Pinpoint the cell where the given text exists, returning its [x, y] midpoint coordinate. 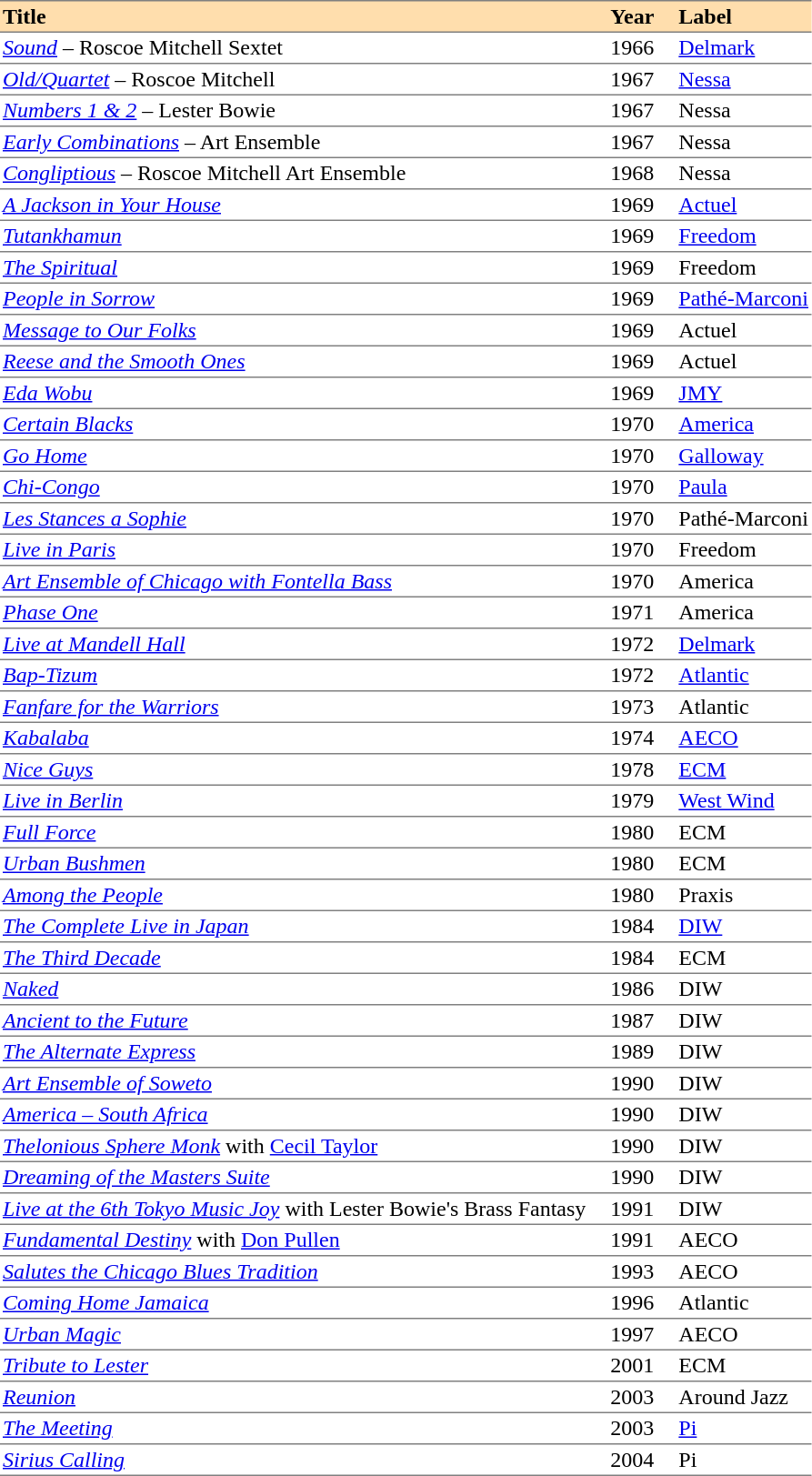
Nice Guys [295, 770]
Kabalaba [295, 738]
Among the People [295, 896]
The Third Decade [295, 958]
1978 [632, 770]
Label [744, 16]
Reese and the Smooth Ones [295, 362]
People in Sorrow [295, 299]
Tutankhamun [295, 236]
The Meeting [295, 1429]
2004 [632, 1460]
Tribute to Lester [295, 1366]
Thelonious Sphere Monk with Cecil Taylor [295, 1147]
JMY [744, 394]
Title [295, 16]
Bap-Tizum [295, 676]
Sound – Roscoe Mitchell Sextet [295, 48]
Dreaming of the Masters Suite [295, 1178]
Message to Our Folks [295, 330]
1993 [632, 1272]
Certain Blacks [295, 425]
Eda Wobu [295, 394]
Live in Berlin [295, 801]
1966 [632, 48]
Go Home [295, 456]
Fanfare for the Warriors [295, 707]
2001 [632, 1366]
Live in Paris [295, 550]
Year [632, 16]
Chi-Congo [295, 487]
Coming Home Jamaica [295, 1303]
Salutes the Chicago Blues Tradition [295, 1272]
Fundamental Destiny with Don Pullen [295, 1240]
Sirius Calling [295, 1460]
A Jackson in Your House [295, 205]
Reunion [295, 1398]
Naked [295, 989]
America – South Africa [295, 1115]
1986 [632, 989]
1997 [632, 1334]
1973 [632, 707]
1989 [632, 1052]
Congliptious – Roscoe Mitchell Art Ensemble [295, 174]
Les Stances a Sophie [295, 519]
The Complete Live in Japan [295, 927]
Live at the 6th Tokyo Music Joy with Lester Bowie's Brass Fantasy [295, 1209]
Around Jazz [744, 1398]
Ancient to the Future [295, 1021]
1996 [632, 1303]
West Wind [744, 801]
1968 [632, 174]
Numbers 1 & 2 – Lester Bowie [295, 111]
The Spiritual [295, 268]
1979 [632, 801]
Early Combinations – Art Ensemble [295, 143]
Galloway [744, 456]
Old/Quartet – Roscoe Mitchell [295, 79]
Praxis [744, 896]
1974 [632, 738]
Art Ensemble of Soweto [295, 1083]
The Alternate Express [295, 1052]
Art Ensemble of Chicago with Fontella Bass [295, 581]
Phase One [295, 613]
Paula [744, 487]
1971 [632, 613]
Live at Mandell Hall [295, 645]
Full Force [295, 832]
1987 [632, 1021]
Urban Magic [295, 1334]
Urban Bushmen [295, 864]
